Extract the [x, y] coordinate from the center of the cell holding the provided text.  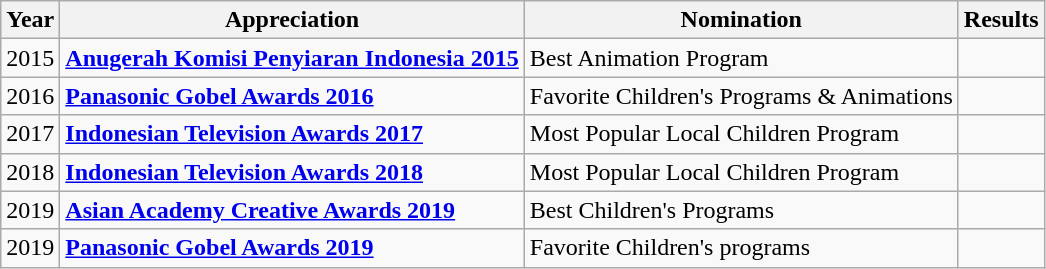
Indonesian Television Awards 2018 [292, 172]
Best Animation Program [741, 58]
Favorite Children's programs [741, 248]
2017 [30, 134]
Nomination [741, 20]
Panasonic Gobel Awards 2019 [292, 248]
Best Children's Programs [741, 210]
2016 [30, 96]
Indonesian Television Awards 2017 [292, 134]
2015 [30, 58]
Anugerah Komisi Penyiaran Indonesia 2015 [292, 58]
Appreciation [292, 20]
2018 [30, 172]
Panasonic Gobel Awards 2016 [292, 96]
Asian Academy Creative Awards 2019 [292, 210]
Favorite Children's Programs & Animations [741, 96]
Results [1001, 20]
Year [30, 20]
